Identify which cell holds the provided text, then report its [x, y] central coordinate. 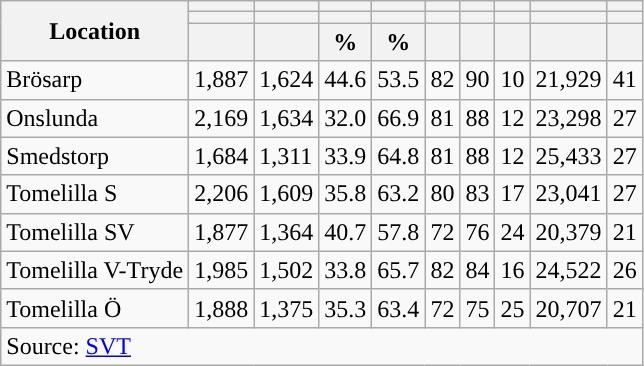
64.8 [398, 156]
44.6 [346, 80]
20,707 [568, 308]
41 [624, 80]
1,887 [222, 80]
Smedstorp [95, 156]
10 [512, 80]
Tomelilla S [95, 194]
25 [512, 308]
35.3 [346, 308]
25,433 [568, 156]
1,684 [222, 156]
33.9 [346, 156]
66.9 [398, 118]
Tomelilla V-Tryde [95, 270]
33.8 [346, 270]
65.7 [398, 270]
90 [478, 80]
Onslunda [95, 118]
76 [478, 232]
1,375 [286, 308]
75 [478, 308]
1,888 [222, 308]
1,634 [286, 118]
40.7 [346, 232]
1,985 [222, 270]
1,877 [222, 232]
2,206 [222, 194]
Source: SVT [322, 346]
Location [95, 31]
1,311 [286, 156]
1,609 [286, 194]
53.5 [398, 80]
26 [624, 270]
23,298 [568, 118]
1,502 [286, 270]
17 [512, 194]
84 [478, 270]
57.8 [398, 232]
83 [478, 194]
Tomelilla Ö [95, 308]
63.4 [398, 308]
Tomelilla SV [95, 232]
20,379 [568, 232]
35.8 [346, 194]
1,624 [286, 80]
24 [512, 232]
2,169 [222, 118]
63.2 [398, 194]
Brösarp [95, 80]
16 [512, 270]
24,522 [568, 270]
32.0 [346, 118]
80 [442, 194]
23,041 [568, 194]
1,364 [286, 232]
21,929 [568, 80]
